Determine the [X, Y] coordinate at the center of the cell enclosing the given text.  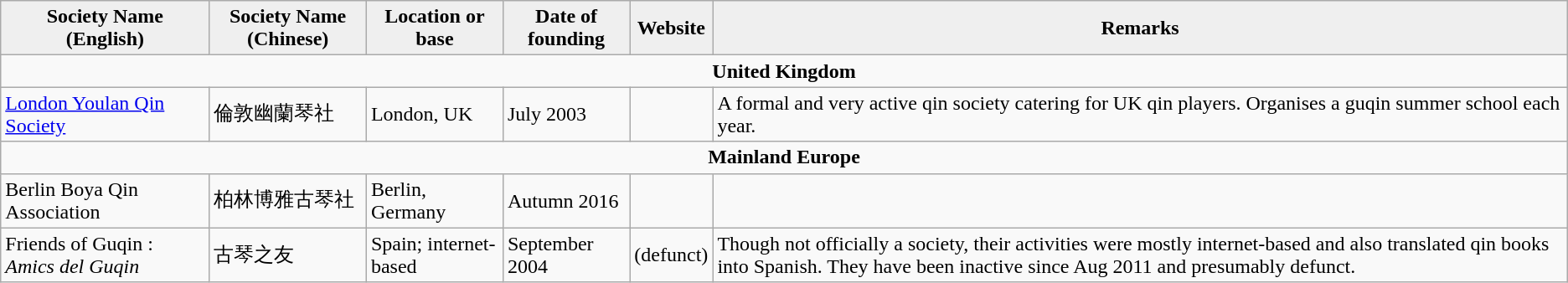
July 2003 [566, 114]
Mainland Europe [784, 157]
Remarks [1140, 28]
London, UK [434, 114]
A formal and very active qin society catering for UK qin players. Organises a guqin summer school each year. [1140, 114]
Date of founding [566, 28]
(defunct) [672, 255]
Autumn 2016 [566, 201]
Website [672, 28]
Friends of Guqin : Amics del Guqin [106, 255]
Spain; internet-based [434, 255]
London Youlan Qin Society [106, 114]
Berlin Boya Qin Association [106, 201]
Society Name (Chinese) [288, 28]
Berlin, Germany [434, 201]
United Kingdom [784, 71]
Society Name (English) [106, 28]
September 2004 [566, 255]
倫敦幽蘭琴社 [288, 114]
古琴之友 [288, 255]
柏林博雅古琴社 [288, 201]
Location or base [434, 28]
